Scan for the cell matching the given text and deliver its (X, Y) coordinate at center. 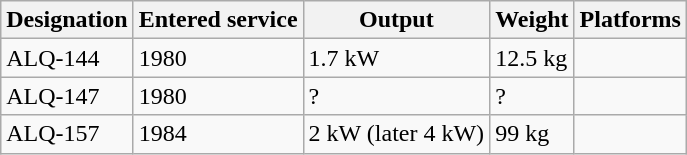
1.7 kW (396, 58)
ALQ-144 (67, 58)
Platforms (630, 20)
ALQ-147 (67, 96)
Designation (67, 20)
Entered service (218, 20)
Output (396, 20)
99 kg (532, 134)
ALQ-157 (67, 134)
1984 (218, 134)
Weight (532, 20)
12.5 kg (532, 58)
2 kW (later 4 kW) (396, 134)
